For the text-containing cell, return its midpoint in (X, Y) coordinate format. 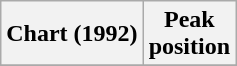
Peakposition (189, 34)
Chart (1992) (72, 34)
